Determine the [x, y] coordinate at the center of the cell enclosing the given text.  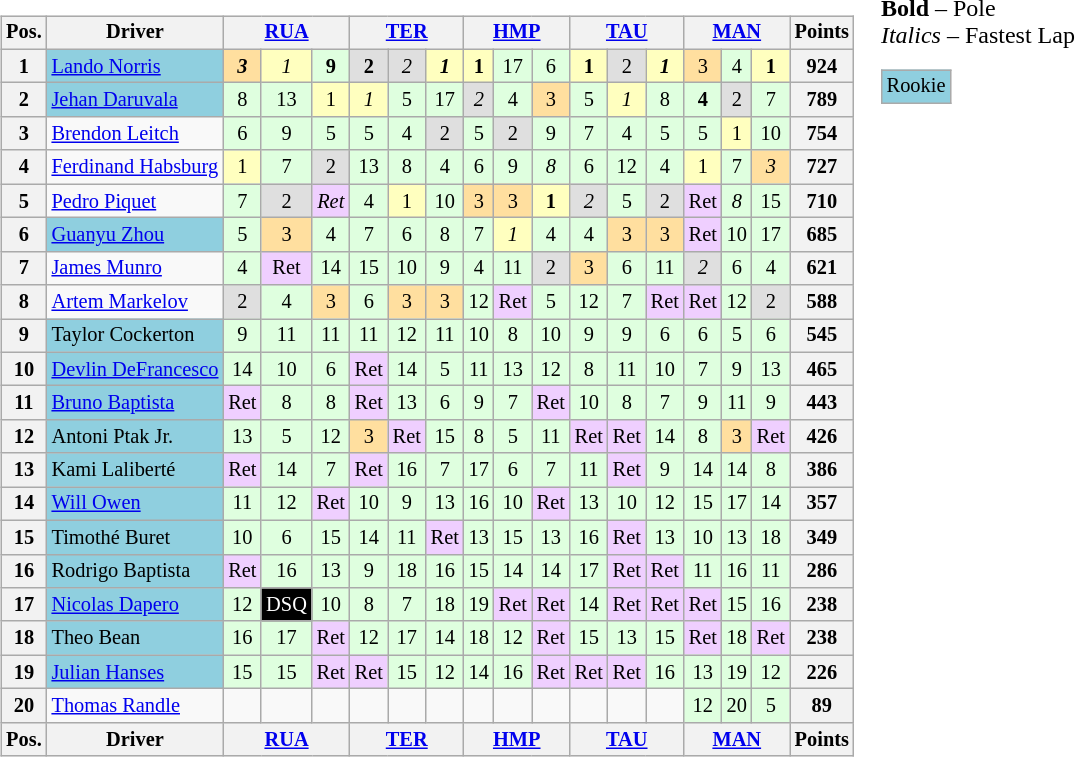
621 [822, 268]
Timothé Buret [136, 537]
226 [822, 672]
Jehan Daruvala [136, 100]
Bruno Baptista [136, 403]
754 [822, 134]
545 [822, 336]
Antoni Ptak Jr. [136, 437]
Rodrigo Baptista [136, 571]
710 [822, 201]
426 [822, 437]
Rookie [916, 87]
DSQ [286, 605]
Ferdinand Habsburg [136, 167]
89 [822, 706]
Julian Hanses [136, 672]
Theo Bean [136, 638]
357 [822, 504]
Artem Markelov [136, 302]
443 [822, 403]
Taylor Cockerton [136, 336]
386 [822, 470]
924 [822, 66]
James Munro [136, 268]
727 [822, 167]
465 [822, 369]
Brendon Leitch [136, 134]
Guanyu Zhou [136, 235]
Thomas Randle [136, 706]
588 [822, 302]
Will Owen [136, 504]
286 [822, 571]
Nicolas Dapero [136, 605]
Kami Laliberté [136, 470]
685 [822, 235]
Devlin DeFrancesco [136, 369]
Pedro Piquet [136, 201]
349 [822, 537]
Lando Norris [136, 66]
789 [822, 100]
